Locate the cell with the specified text and output its [X, Y] center coordinate. 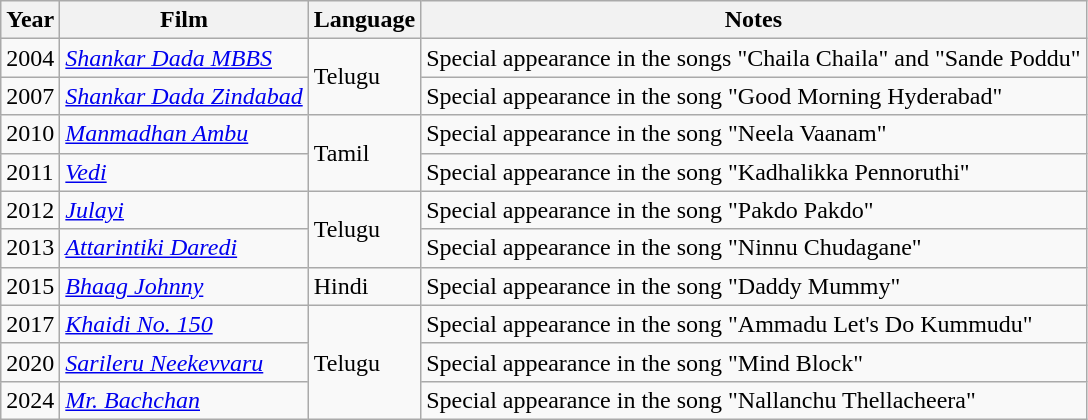
Special appearance in the song "Kadhalikka Pennoruthi" [754, 172]
2011 [30, 172]
Special appearance in the song "Ammadu Let's Do Kummudu" [754, 324]
Special appearance in the song "Good Morning Hyderabad" [754, 96]
Manmadhan Ambu [184, 134]
Khaidi No. 150 [184, 324]
Special appearance in the song "Ninnu Chudagane" [754, 248]
2004 [30, 58]
Special appearance in the songs "Chaila Chaila" and "Sande Poddu" [754, 58]
Shankar Dada MBBS [184, 58]
Hindi [364, 286]
Special appearance in the song "Mind Block" [754, 362]
Special appearance in the song "Daddy Mummy" [754, 286]
2024 [30, 400]
Vedi [184, 172]
Year [30, 20]
2012 [30, 210]
Mr. Bachchan [184, 400]
Special appearance in the song "Nallanchu Thellacheera" [754, 400]
Notes [754, 20]
2007 [30, 96]
Shankar Dada Zindabad [184, 96]
2017 [30, 324]
Tamil [364, 153]
Sarileru Neekevvaru [184, 362]
Attarintiki Daredi [184, 248]
2010 [30, 134]
Language [364, 20]
2015 [30, 286]
2020 [30, 362]
Bhaag Johnny [184, 286]
Special appearance in the song "Pakdo Pakdo" [754, 210]
2013 [30, 248]
Julayi [184, 210]
Film [184, 20]
Special appearance in the song "Neela Vaanam" [754, 134]
